Extract the (x, y) coordinate from the center of the cell holding the provided text.  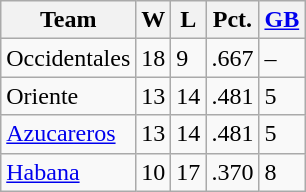
Habana (68, 172)
– (282, 58)
W (154, 20)
L (188, 20)
.370 (232, 172)
Team (68, 20)
9 (188, 58)
.667 (232, 58)
17 (188, 172)
Azucareros (68, 134)
Occidentales (68, 58)
10 (154, 172)
18 (154, 58)
Pct. (232, 20)
Oriente (68, 96)
GB (282, 20)
8 (282, 172)
